For the text-containing cell, return its midpoint in [X, Y] coordinate format. 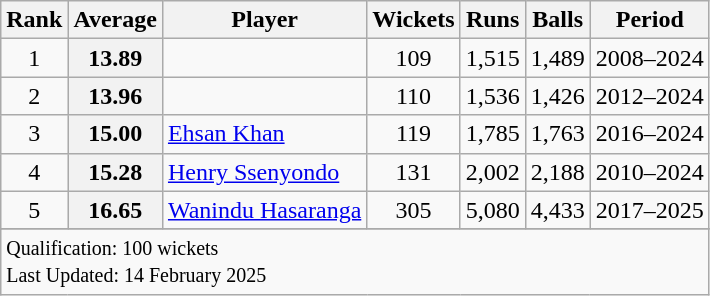
Period [650, 20]
2017–2025 [650, 210]
3 [34, 134]
109 [414, 58]
4,433 [558, 210]
Henry Ssenyondo [264, 172]
131 [414, 172]
2 [34, 96]
2,188 [558, 172]
Runs [492, 20]
5 [34, 210]
1,426 [558, 96]
2008–2024 [650, 58]
1,515 [492, 58]
119 [414, 134]
1,536 [492, 96]
Qualification: 100 wicketsLast Updated: 14 February 2025 [356, 262]
2,002 [492, 172]
Wickets [414, 20]
1,785 [492, 134]
2016–2024 [650, 134]
1,763 [558, 134]
1 [34, 58]
305 [414, 210]
Player [264, 20]
Ehsan Khan [264, 134]
4 [34, 172]
5,080 [492, 210]
16.65 [116, 210]
13.96 [116, 96]
15.28 [116, 172]
15.00 [116, 134]
Average [116, 20]
2010–2024 [650, 172]
Rank [34, 20]
1,489 [558, 58]
13.89 [116, 58]
Balls [558, 20]
Wanindu Hasaranga [264, 210]
2012–2024 [650, 96]
110 [414, 96]
